Locate the cell with the specified text and output its [X, Y] center coordinate. 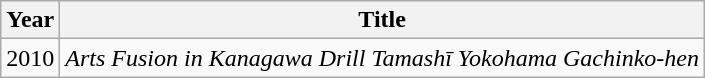
2010 [30, 58]
Year [30, 20]
Arts Fusion in Kanagawa Drill Tamashī Yokohama Gachinko-hen [382, 58]
Title [382, 20]
